Return the (x, y) coordinate for the center point of the cell that contains the specified text.  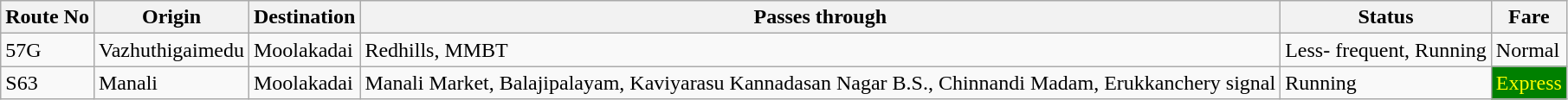
Fare (1529, 17)
S63 (48, 83)
Status (1386, 17)
Manali (171, 83)
Origin (171, 17)
Running (1386, 83)
Route No (48, 17)
Destination (304, 17)
Normal (1529, 50)
Passes through (821, 17)
Vazhuthigaimedu (171, 50)
Manali Market, Balajipalayam, Kaviyarasu Kannadasan Nagar B.S., Chinnandi Madam, Erukkanchery signal (821, 83)
57G (48, 50)
Redhills, MMBT (821, 50)
Express (1529, 83)
Less- frequent, Running (1386, 50)
